For the text-containing cell, return its midpoint in [x, y] coordinate format. 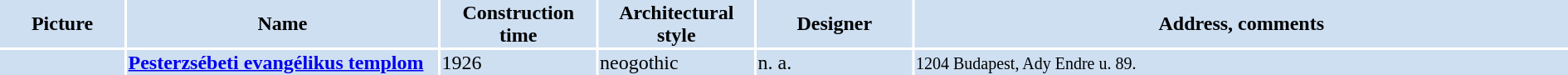
Address, comments [1241, 23]
Designer [835, 23]
Name [282, 23]
Architectural style [677, 23]
1926 [519, 62]
n. a. [835, 62]
1204 Budapest, Ady Endre u. 89. [1241, 62]
neogothic [677, 62]
Picture [62, 23]
Construction time [519, 23]
Pesterzsébeti evangélikus templom [282, 62]
